Scan for the cell matching the given text and deliver its [x, y] coordinate at center. 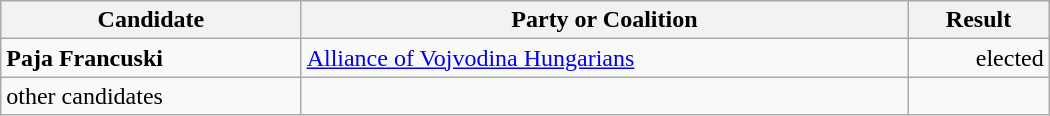
Party or Coalition [604, 20]
Paja Francuski [151, 58]
Result [979, 20]
Candidate [151, 20]
other candidates [151, 96]
Alliance of Vojvodina Hungarians [604, 58]
elected [979, 58]
